Identify which cell holds the provided text, then report its [x, y] central coordinate. 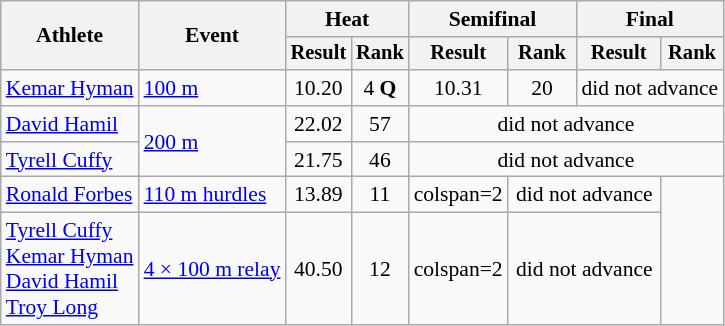
Semifinal [493, 19]
11 [380, 195]
12 [380, 269]
10.20 [319, 88]
Event [212, 36]
110 m hurdles [212, 195]
4 Q [380, 88]
21.75 [319, 160]
20 [542, 88]
10.31 [458, 88]
Ronald Forbes [70, 195]
4 × 100 m relay [212, 269]
57 [380, 124]
Kemar Hyman [70, 88]
Tyrell CuffyKemar HymanDavid HamilTroy Long [70, 269]
100 m [212, 88]
46 [380, 160]
Final [650, 19]
22.02 [319, 124]
Athlete [70, 36]
13.89 [319, 195]
Heat [348, 19]
200 m [212, 142]
David Hamil [70, 124]
40.50 [319, 269]
Tyrell Cuffy [70, 160]
